Detect which cell encompasses the target text, then output its (x, y) center coordinate. 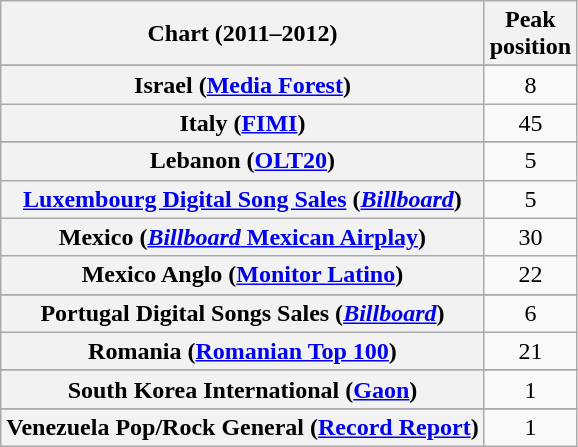
South Korea International (Gaon) (242, 389)
Mexico (Billboard Mexican Airplay) (242, 237)
Lebanon (OLT20) (242, 161)
Chart (2011–2012) (242, 34)
Luxembourg Digital Song Sales (Billboard) (242, 199)
6 (530, 313)
Italy (FIMI) (242, 123)
Portugal Digital Songs Sales (Billboard) (242, 313)
21 (530, 351)
Mexico Anglo (Monitor Latino) (242, 275)
22 (530, 275)
Peakposition (530, 34)
Israel (Media Forest) (242, 85)
45 (530, 123)
Romania (Romanian Top 100) (242, 351)
30 (530, 237)
8 (530, 85)
Venezuela Pop/Rock General (Record Report) (242, 427)
